Output the [x, y] coordinate of the center of the cell containing the given text.  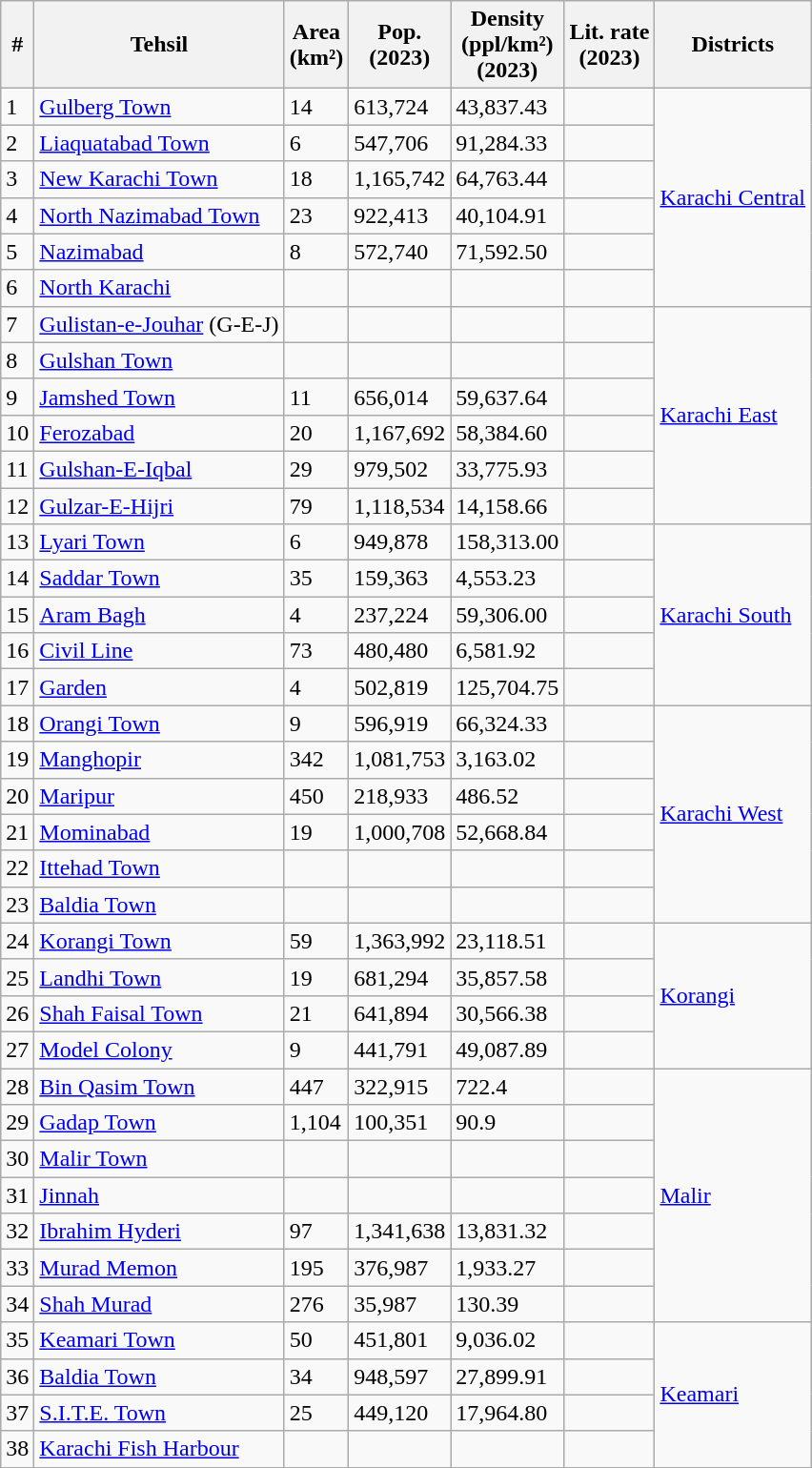
7 [17, 324]
Liaquatabad Town [159, 143]
New Karachi Town [159, 179]
1,104 [316, 1123]
59,637.64 [507, 397]
17 [17, 687]
Murad Memon [159, 1268]
14,158.66 [507, 506]
100,351 [400, 1123]
Gulshan-E-Iqbal [159, 469]
547,706 [400, 143]
Karachi Central [733, 197]
486.52 [507, 796]
64,763.44 [507, 179]
1,363,992 [400, 941]
1,341,638 [400, 1232]
Malir [733, 1194]
52,668.84 [507, 832]
Landhi Town [159, 977]
Aram Bagh [159, 615]
125,704.75 [507, 687]
613,724 [400, 107]
1,118,534 [400, 506]
Pop.(2023) [400, 45]
33 [17, 1268]
Malir Town [159, 1159]
449,120 [400, 1413]
16 [17, 651]
30,566.38 [507, 1013]
Orangi Town [159, 724]
Civil Line [159, 651]
195 [316, 1268]
Karachi South [733, 615]
Keamari [733, 1395]
10 [17, 433]
71,592.50 [507, 252]
979,502 [400, 469]
35,857.58 [507, 977]
79 [316, 506]
Model Colony [159, 1050]
6,581.92 [507, 651]
North Karachi [159, 288]
33,775.93 [507, 469]
Maripur [159, 796]
1,167,692 [400, 433]
342 [316, 760]
66,324.33 [507, 724]
22 [17, 868]
43,837.43 [507, 107]
Ibrahim Hyderi [159, 1232]
Districts [733, 45]
Shah Faisal Town [159, 1013]
Mominabad [159, 832]
Nazimabad [159, 252]
North Nazimabad Town [159, 215]
641,894 [400, 1013]
447 [316, 1086]
681,294 [400, 977]
1,933.27 [507, 1268]
Gulberg Town [159, 107]
130.39 [507, 1304]
218,933 [400, 796]
Ferozabad [159, 433]
Korangi Town [159, 941]
24 [17, 941]
Tehsil [159, 45]
Karachi Fish Harbour [159, 1449]
Gulistan-e-Jouhar (G-E-J) [159, 324]
Lit. rate(2023) [610, 45]
2 [17, 143]
50 [316, 1340]
Karachi West [733, 814]
Jinnah [159, 1195]
Lyari Town [159, 542]
948,597 [400, 1376]
31 [17, 1195]
# [17, 45]
480,480 [400, 651]
12 [17, 506]
26 [17, 1013]
Shah Murad [159, 1304]
722.4 [507, 1086]
158,313.00 [507, 542]
451,801 [400, 1340]
91,284.33 [507, 143]
1,081,753 [400, 760]
Ittehad Town [159, 868]
13,831.32 [507, 1232]
Jamshed Town [159, 397]
596,919 [400, 724]
Gulzar-E-Hijri [159, 506]
28 [17, 1086]
13 [17, 542]
59 [316, 941]
1 [17, 107]
922,413 [400, 215]
9,036.02 [507, 1340]
90.9 [507, 1123]
4,553.23 [507, 579]
Manghopir [159, 760]
Gulshan Town [159, 360]
Density(ppl/km²)(2023) [507, 45]
Korangi [733, 995]
3,163.02 [507, 760]
27 [17, 1050]
Bin Qasim Town [159, 1086]
949,878 [400, 542]
376,987 [400, 1268]
40,104.91 [507, 215]
450 [316, 796]
441,791 [400, 1050]
5 [17, 252]
30 [17, 1159]
Karachi East [733, 415]
58,384.60 [507, 433]
38 [17, 1449]
49,087.89 [507, 1050]
S.I.T.E. Town [159, 1413]
27,899.91 [507, 1376]
15 [17, 615]
572,740 [400, 252]
23,118.51 [507, 941]
237,224 [400, 615]
37 [17, 1413]
159,363 [400, 579]
36 [17, 1376]
35,987 [400, 1304]
Gadap Town [159, 1123]
Area(km²) [316, 45]
17,964.80 [507, 1413]
322,915 [400, 1086]
502,819 [400, 687]
73 [316, 651]
1,165,742 [400, 179]
656,014 [400, 397]
Garden [159, 687]
97 [316, 1232]
59,306.00 [507, 615]
32 [17, 1232]
276 [316, 1304]
1,000,708 [400, 832]
Saddar Town [159, 579]
3 [17, 179]
Keamari Town [159, 1340]
